Identify which cell holds the provided text, then report its (X, Y) central coordinate. 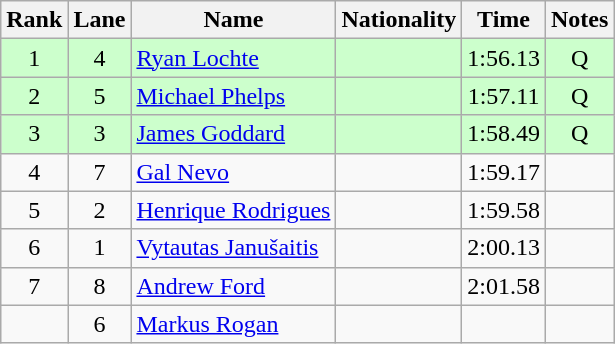
Andrew Ford (234, 286)
8 (100, 286)
Notes (579, 20)
James Goddard (234, 134)
Rank (34, 20)
Lane (100, 20)
1:59.17 (504, 172)
Michael Phelps (234, 96)
Henrique Rodrigues (234, 210)
2:01.58 (504, 286)
Vytautas Janušaitis (234, 248)
Ryan Lochte (234, 58)
Time (504, 20)
Markus Rogan (234, 324)
Nationality (399, 20)
Gal Nevo (234, 172)
2:00.13 (504, 248)
1:56.13 (504, 58)
Name (234, 20)
1:57.11 (504, 96)
1:59.58 (504, 210)
1:58.49 (504, 134)
